Detect which cell encompasses the target text, then output its [X, Y] center coordinate. 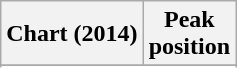
Peak position [189, 34]
Chart (2014) [72, 34]
